Determine the [x, y] coordinate at the center of the cell enclosing the given text.  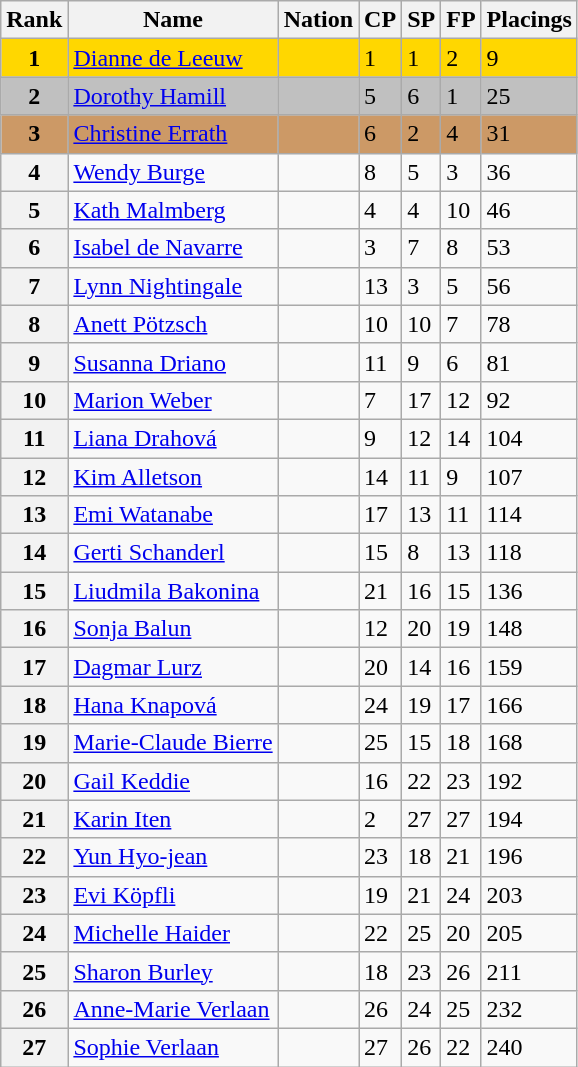
Sophie Verlaan [173, 1047]
Lynn Nightingale [173, 286]
CP [380, 20]
Placings [529, 20]
240 [529, 1047]
Kim Alletson [173, 477]
Liana Drahová [173, 438]
104 [529, 438]
Anett Pötzsch [173, 324]
92 [529, 400]
56 [529, 286]
Evi Köpfli [173, 895]
Isabel de Navarre [173, 248]
Dorothy Hamill [173, 96]
Yun Hyo-jean [173, 857]
Dagmar Lurz [173, 667]
Susanna Driano [173, 362]
46 [529, 210]
53 [529, 248]
166 [529, 705]
Kath Malmberg [173, 210]
Liudmila Bakonina [173, 591]
211 [529, 971]
81 [529, 362]
194 [529, 819]
192 [529, 781]
136 [529, 591]
205 [529, 933]
FP [461, 20]
Christine Errath [173, 134]
Gerti Schanderl [173, 553]
Sonja Balun [173, 629]
Hana Knapová [173, 705]
Sharon Burley [173, 971]
Anne-Marie Verlaan [173, 1009]
Karin Iten [173, 819]
159 [529, 667]
196 [529, 857]
Emi Watanabe [173, 515]
118 [529, 553]
Gail Keddie [173, 781]
Michelle Haider [173, 933]
107 [529, 477]
Marie-Claude Bierre [173, 743]
Rank [34, 20]
168 [529, 743]
36 [529, 172]
Dianne de Leeuw [173, 58]
Wendy Burge [173, 172]
148 [529, 629]
114 [529, 515]
203 [529, 895]
78 [529, 324]
Name [173, 20]
31 [529, 134]
SP [422, 20]
Nation [318, 20]
232 [529, 1009]
Marion Weber [173, 400]
